Scan for the cell matching the given text and deliver its (x, y) coordinate at center. 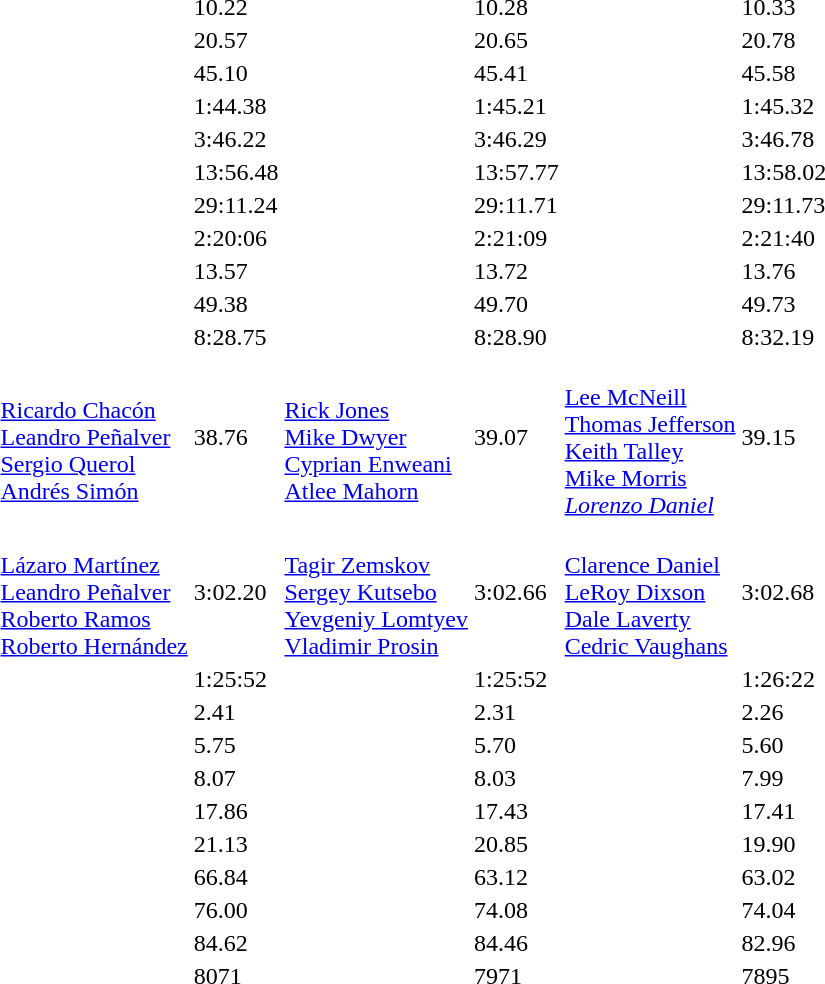
84.62 (236, 943)
3:46.29 (517, 139)
3:46.22 (236, 139)
21.13 (236, 844)
3:02.66 (517, 592)
66.84 (236, 877)
29:11.71 (517, 205)
Lee McNeillThomas JeffersonKeith TalleyMike MorrisLorenzo Daniel (650, 438)
49.38 (236, 304)
1:45.21 (517, 106)
2:21:09 (517, 238)
13.57 (236, 271)
5.75 (236, 745)
8:28.90 (517, 337)
13.72 (517, 271)
8:28.75 (236, 337)
45.10 (236, 73)
13:56.48 (236, 172)
3:02.20 (236, 592)
8.03 (517, 778)
74.08 (517, 910)
84.46 (517, 943)
76.00 (236, 910)
1:44.38 (236, 106)
Clarence DanielLeRoy DixsonDale LavertyCedric Vaughans (650, 592)
38.76 (236, 438)
Tagir ZemskovSergey KutseboYevgeniy LomtyevVladimir Prosin (376, 592)
20.85 (517, 844)
63.12 (517, 877)
13:57.77 (517, 172)
20.65 (517, 40)
20.57 (236, 40)
49.70 (517, 304)
Rick JonesMike DwyerCyprian EnweaniAtlee Mahorn (376, 438)
29:11.24 (236, 205)
5.70 (517, 745)
8.07 (236, 778)
2.41 (236, 712)
17.86 (236, 811)
2.31 (517, 712)
17.43 (517, 811)
45.41 (517, 73)
39.07 (517, 438)
2:20:06 (236, 238)
